For the text-containing cell, return its midpoint in [X, Y] coordinate format. 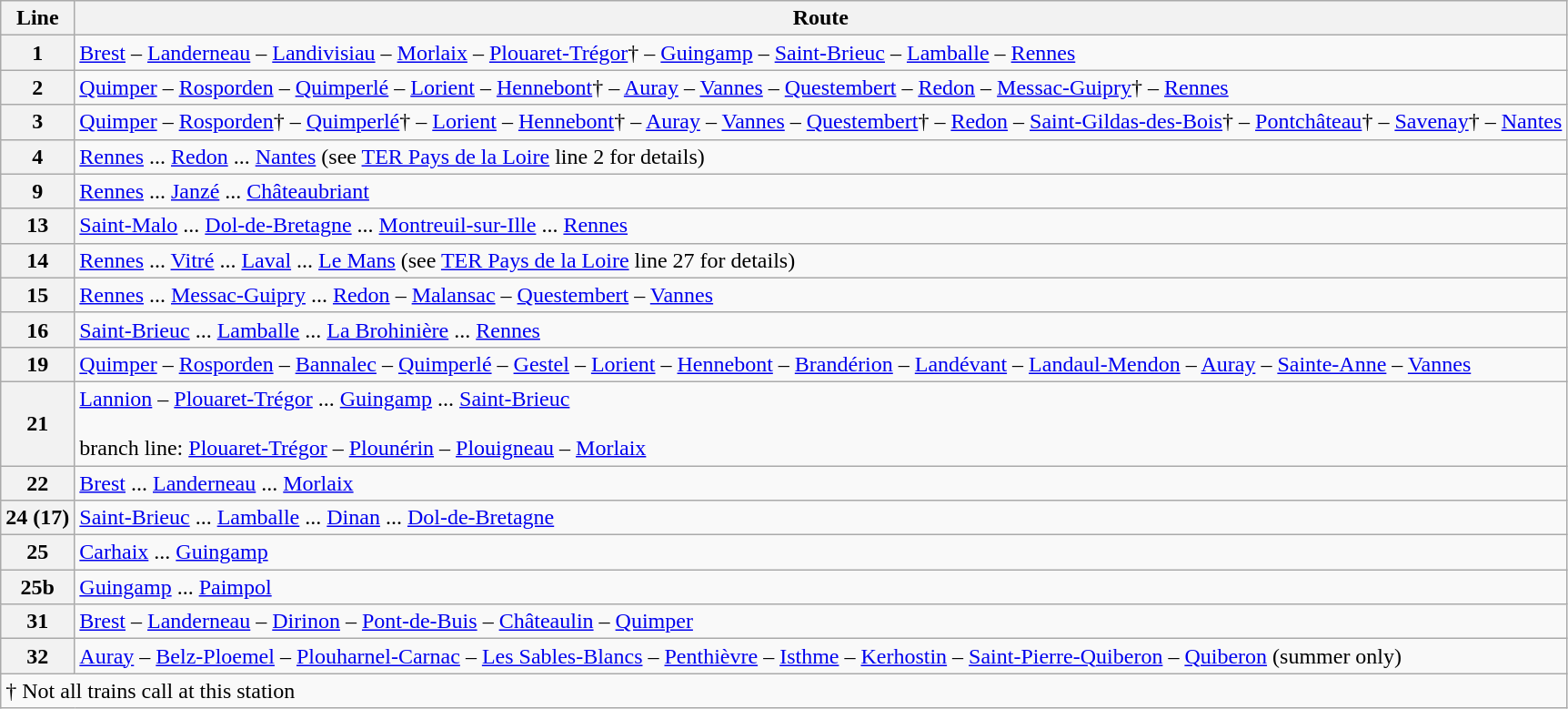
4 [38, 157]
Guingamp ... Paimpol [820, 587]
19 [38, 364]
3 [38, 122]
Route [820, 18]
Quimper – Rosporden – Bannalec – Quimperlé – Gestel – Lorient – Hennebont – Brandérion – Landévant – Landaul-Mendon – Auray – Sainte-Anne – Vannes [820, 364]
Rennes ... Vitré ... Laval ... Le Mans (see TER Pays de la Loire line 27 for details) [820, 260]
Saint-Brieuc ... Lamballe ... La Brohinière ... Rennes [820, 329]
25 [38, 552]
Brest – Landerneau – Dirinon – Pont-de-Buis – Châteaulin – Quimper [820, 622]
9 [38, 191]
Rennes ... Redon ... Nantes (see TER Pays de la Loire line 2 for details) [820, 157]
1 [38, 53]
Rennes ... Janzé ... Châteaubriant [820, 191]
31 [38, 622]
Brest – Landerneau – Landivisiau – Morlaix – Plouaret-Trégor† – Guingamp – Saint-Brieuc – Lamballe – Rennes [820, 53]
25b [38, 587]
Quimper – Rosporden – Quimperlé – Lorient – Hennebont† – Auray – Vannes – Questembert – Redon – Messac-Guipry† – Rennes [820, 87]
24 (17) [38, 518]
Saint-Brieuc ... Lamballe ... Dinan ... Dol-de-Bretagne [820, 518]
Auray – Belz-Ploemel – Plouharnel-Carnac – Les Sables-Blancs – Penthièvre – Isthme – Kerhostin – Saint-Pierre-Quiberon – Quiberon (summer only) [820, 656]
15 [38, 295]
Lannion – Plouaret-Trégor ... Guingamp ... Saint-Brieucbranch line: Plouaret-Trégor – Plounérin – Plouigneau – Morlaix [820, 423]
Saint-Malo ... Dol-de-Bretagne ... Montreuil-sur-Ille ... Rennes [820, 226]
32 [38, 656]
13 [38, 226]
22 [38, 483]
21 [38, 423]
Line [38, 18]
Brest ... Landerneau ... Morlaix [820, 483]
16 [38, 329]
2 [38, 87]
† Not all trains call at this station [784, 691]
Rennes ... Messac-Guipry ... Redon – Malansac – Questembert – Vannes [820, 295]
14 [38, 260]
Carhaix ... Guingamp [820, 552]
